Provide the (X, Y) coordinate of the cell's center where the given text is located.  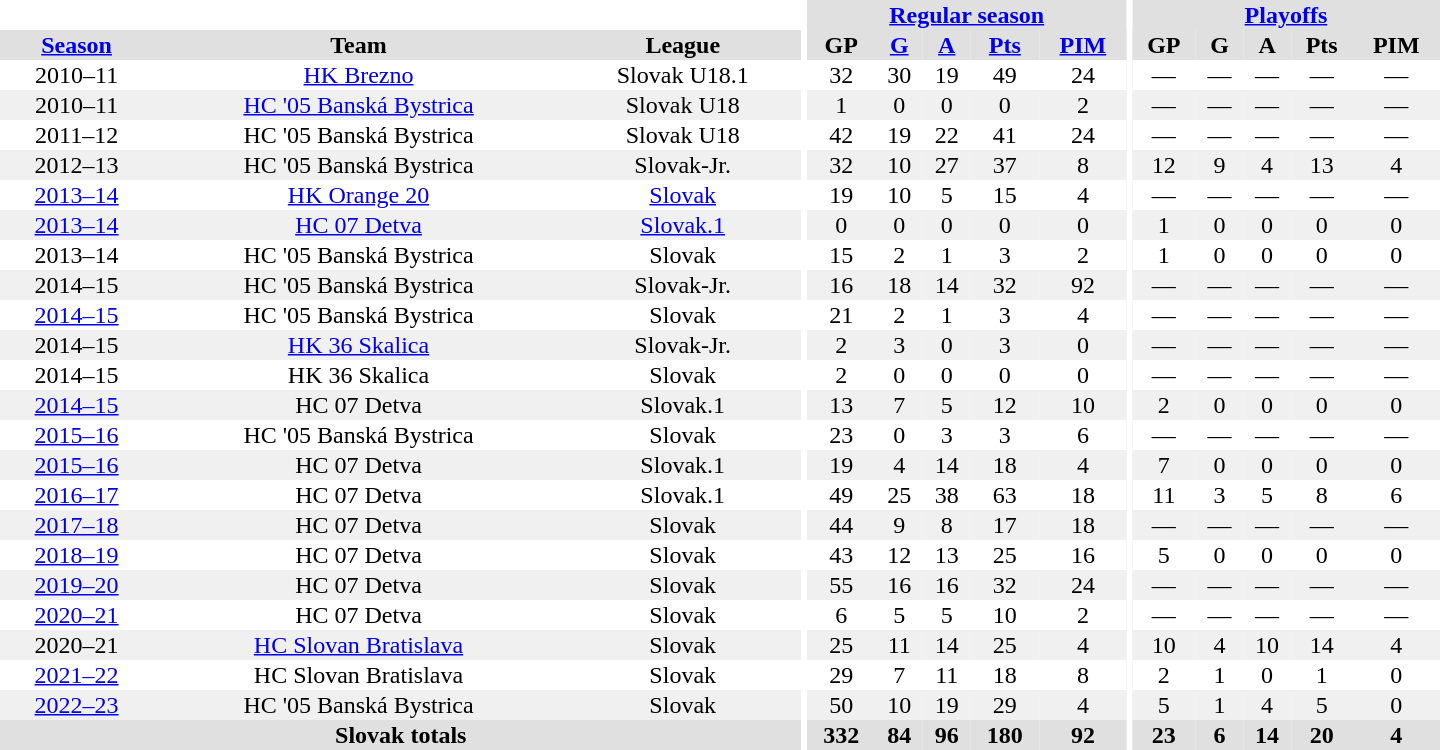
Regular season (967, 15)
43 (842, 555)
2021–22 (76, 675)
Playoffs (1286, 15)
42 (842, 135)
44 (842, 525)
180 (1006, 735)
55 (842, 585)
50 (842, 705)
2012–13 (76, 165)
League (683, 45)
21 (842, 315)
37 (1006, 165)
2016–17 (76, 495)
2011–12 (76, 135)
96 (947, 735)
20 (1322, 735)
HK Brezno (358, 75)
22 (947, 135)
2017–18 (76, 525)
Team (358, 45)
38 (947, 495)
63 (1006, 495)
30 (899, 75)
41 (1006, 135)
2018–19 (76, 555)
332 (842, 735)
Slovak U18.1 (683, 75)
Slovak totals (401, 735)
27 (947, 165)
HK Orange 20 (358, 195)
Season (76, 45)
2019–20 (76, 585)
17 (1006, 525)
2022–23 (76, 705)
84 (899, 735)
